Output the (x, y) coordinate of the center of the cell containing the given text.  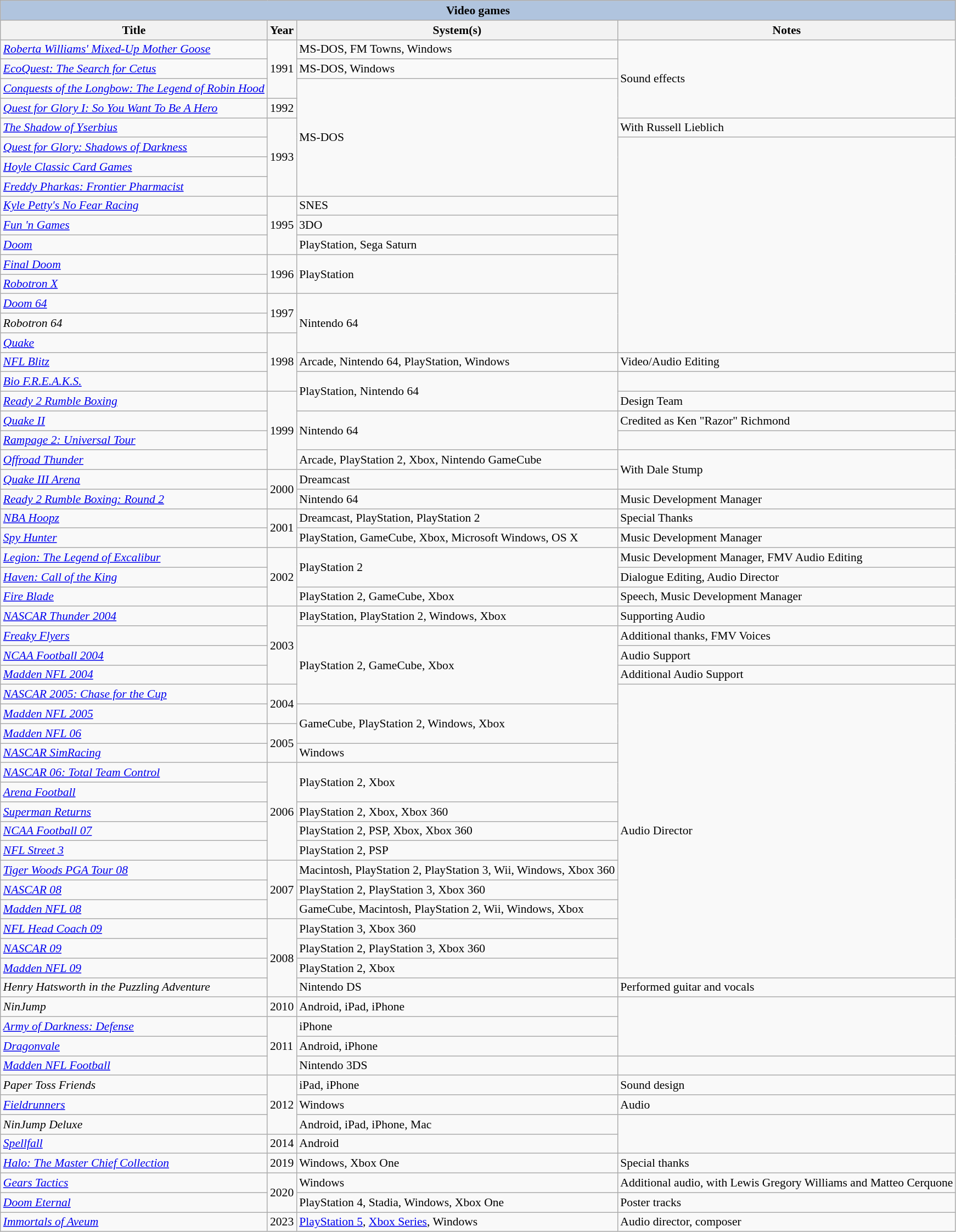
GameCube, PlayStation 2, Windows, Xbox (457, 724)
With Dale Stump (786, 470)
Audio director, composer (786, 1222)
NCAA Football 07 (134, 831)
Quake II (134, 421)
2007 (282, 890)
1997 (282, 314)
Freddy Pharkas: Frontier Pharmacist (134, 187)
Dialogue Editing, Audio Director (786, 577)
Bio F.R.E.A.K.S. (134, 382)
MS-DOS, Windows (457, 69)
Dreamcast, PlayStation, PlayStation 2 (457, 518)
Rampage 2: Universal Tour (134, 440)
Robotron 64 (134, 323)
Quest for Glory I: So You Want To Be A Hero (134, 108)
The Shadow of Yserbius (134, 128)
iPhone (457, 1027)
Speech, Music Development Manager (786, 597)
NASCAR 09 (134, 948)
Superman Returns (134, 812)
1996 (282, 274)
2002 (282, 577)
PlayStation, PlayStation 2, Windows, Xbox (457, 617)
System(s) (457, 30)
1995 (282, 225)
Gears Tactics (134, 1183)
Additional Audio Support (786, 675)
Arcade, Nintendo 64, PlayStation, Windows (457, 362)
Windows, Xbox One (457, 1163)
2010 (282, 1007)
Music Development Manager, FMV Audio Editing (786, 558)
PlayStation (457, 274)
1992 (282, 108)
MS-DOS (457, 138)
NFL Street 3 (134, 851)
Fire Blade (134, 597)
Madden NFL Football (134, 1066)
Notes (786, 30)
Macintosh, PlayStation 2, PlayStation 3, Wii, Windows, Xbox 360 (457, 871)
Android (457, 1144)
2023 (282, 1222)
Tiger Woods PGA Tour 08 (134, 871)
NinJump (134, 1007)
Ready 2 Rumble Boxing (134, 402)
Madden NFL 08 (134, 909)
Dreamcast (457, 479)
Additional audio, with Lewis Gregory Williams and Matteo Cerquone (786, 1183)
PlayStation 2, PSP (457, 851)
2003 (282, 646)
NASCAR 08 (134, 890)
Arcade, PlayStation 2, Xbox, Nintendo GameCube (457, 460)
EcoQuest: The Search for Cetus (134, 69)
PlayStation 2 (457, 567)
With Russell Lieblich (786, 128)
Robotron X (134, 284)
NBA Hoopz (134, 518)
2008 (282, 958)
Poster tracks (786, 1202)
1991 (282, 69)
Roberta Williams' Mixed-Up Mother Goose (134, 49)
Army of Darkness: Defense (134, 1027)
Audio Director (786, 831)
NASCAR 2005: Chase for the Cup (134, 694)
2001 (282, 528)
Sound effects (786, 78)
Madden NFL 06 (134, 733)
Halo: The Master Chief Collection (134, 1163)
GameCube, Macintosh, PlayStation 2, Wii, Windows, Xbox (457, 909)
Android, iPhone (457, 1046)
PlayStation 5, Xbox Series, Windows (457, 1222)
PlayStation, GameCube, Xbox, Microsoft Windows, OS X (457, 538)
PlayStation 4, Stadia, Windows, Xbox One (457, 1202)
3DO (457, 225)
Freaky Flyers (134, 636)
SNES (457, 206)
Performed guitar and vocals (786, 987)
Nintendo 3DS (457, 1066)
Additional thanks, FMV Voices (786, 636)
2006 (282, 812)
Nintendo DS (457, 987)
Credited as Ken "Razor" Richmond (786, 421)
Special Thanks (786, 518)
Quake III Arena (134, 479)
PlayStation, Nintendo 64 (457, 392)
Spellfall (134, 1144)
NFL Blitz (134, 362)
Hoyle Classic Card Games (134, 167)
Dragonvale (134, 1046)
NCAA Football 2004 (134, 655)
NFL Head Coach 09 (134, 929)
Haven: Call of the King (134, 577)
Spy Hunter (134, 538)
Android, iPad, iPhone, Mac (457, 1124)
NASCAR SimRacing (134, 753)
Paper Toss Friends (134, 1086)
Quest for Glory: Shadows of Darkness (134, 148)
Year (282, 30)
2004 (282, 704)
Doom (134, 245)
Legion: The Legend of Excalibur (134, 558)
Doom 64 (134, 304)
MS-DOS, FM Towns, Windows (457, 49)
Special thanks (786, 1163)
1999 (282, 431)
Design Team (786, 402)
Fieldrunners (134, 1105)
Video games (479, 10)
Audio (786, 1105)
Video/Audio Editing (786, 362)
Audio Support (786, 655)
NASCAR 06: Total Team Control (134, 773)
Ready 2 Rumble Boxing: Round 2 (134, 499)
1998 (282, 362)
NASCAR Thunder 2004 (134, 617)
2005 (282, 743)
Sound design (786, 1086)
NinJump Deluxe (134, 1124)
2014 (282, 1144)
Immortals of Aveum (134, 1222)
Henry Hatsworth in the Puzzling Adventure (134, 987)
2011 (282, 1047)
PlayStation 3, Xbox 360 (457, 929)
iPad, iPhone (457, 1086)
Madden NFL 2005 (134, 714)
Kyle Petty's No Fear Racing (134, 206)
1993 (282, 157)
Conquests of the Longbow: The Legend of Robin Hood (134, 89)
Supporting Audio (786, 617)
Android, iPad, iPhone (457, 1007)
Fun 'n Games (134, 225)
Title (134, 30)
Quake (134, 343)
PlayStation 2, PSP, Xbox, Xbox 360 (457, 831)
2020 (282, 1193)
Arena Football (134, 792)
PlayStation 2, Xbox, Xbox 360 (457, 812)
Madden NFL 2004 (134, 675)
Madden NFL 09 (134, 968)
Offroad Thunder (134, 460)
PlayStation, Sega Saturn (457, 245)
Doom Eternal (134, 1202)
2012 (282, 1105)
Final Doom (134, 264)
2019 (282, 1163)
2000 (282, 489)
